Pinpoint the cell where the given text exists, returning its [X, Y] midpoint coordinate. 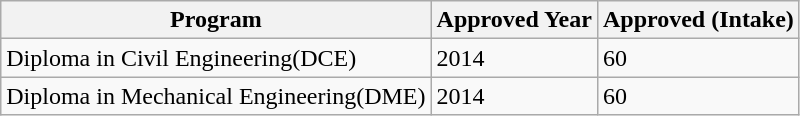
Diploma in Mechanical Engineering(DME) [216, 96]
Diploma in Civil Engineering(DCE) [216, 58]
Approved Year [514, 20]
Program [216, 20]
Approved (Intake) [698, 20]
